From the cell containing the given text, extract its center point as [X, Y] coordinate. 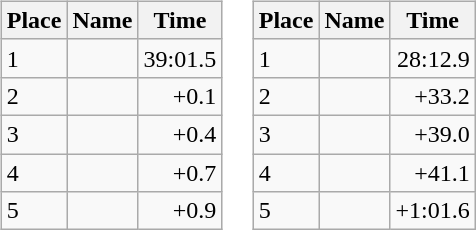
+33.2 [432, 96]
39:01.5 [180, 58]
+0.7 [180, 173]
+0.1 [180, 96]
+41.1 [432, 173]
+39.0 [432, 134]
+1:01.6 [432, 211]
+0.9 [180, 211]
28:12.9 [432, 58]
+0.4 [180, 134]
